Find where the given text appears and provide that cell's center as [X, Y] coordinate. 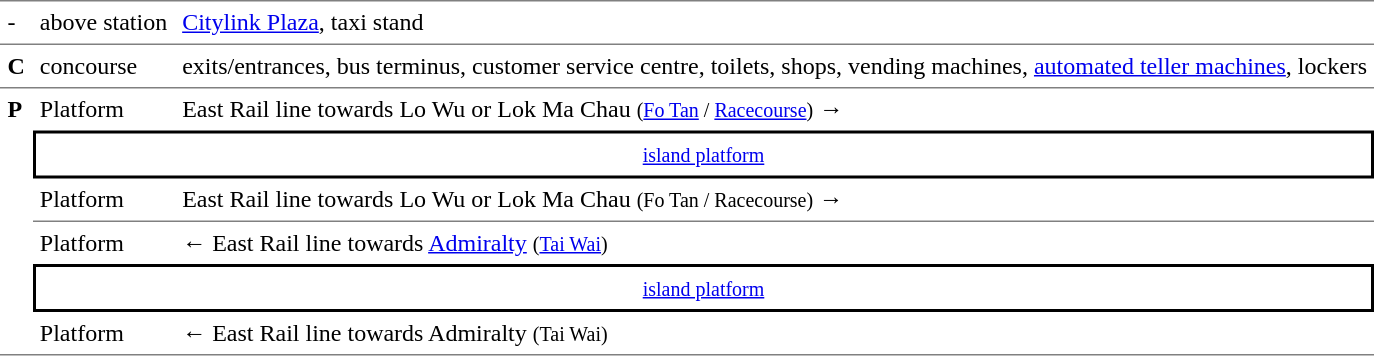
- [16, 22]
C [16, 67]
concourse [103, 67]
P [16, 222]
above station [103, 22]
